From the cell containing the given text, extract its center point as [X, Y] coordinate. 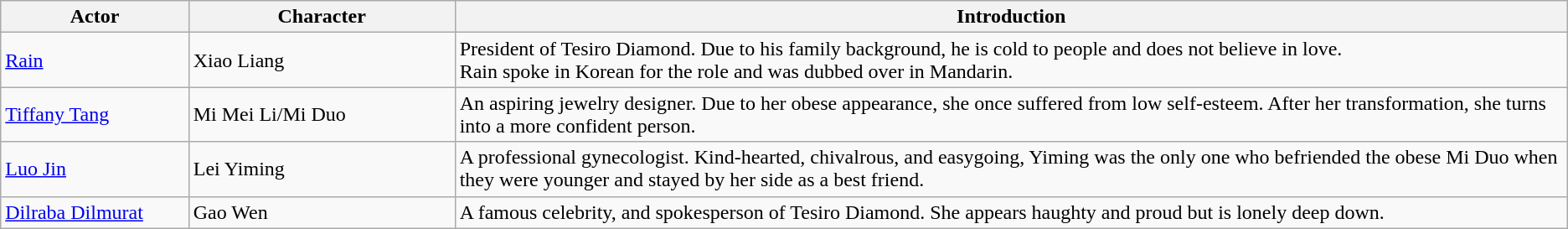
Mi Mei Li/Mi Duo [322, 114]
A famous celebrity, and spokesperson of Tesiro Diamond. She appears haughty and proud but is lonely deep down. [1011, 212]
Gao Wen [322, 212]
Lei Yiming [322, 169]
Rain [95, 60]
Tiffany Tang [95, 114]
Xiao Liang [322, 60]
Dilraba Dilmurat [95, 212]
Character [322, 17]
Introduction [1011, 17]
Actor [95, 17]
Luo Jin [95, 169]
